Return the (x, y) coordinate for the center point of the cell that contains the specified text.  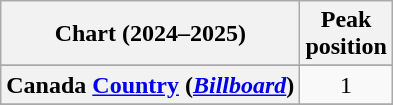
Peakposition (346, 34)
1 (346, 85)
Chart (2024–2025) (150, 34)
Canada Country (Billboard) (150, 85)
